Output the (X, Y) coordinate of the center of the cell containing the given text.  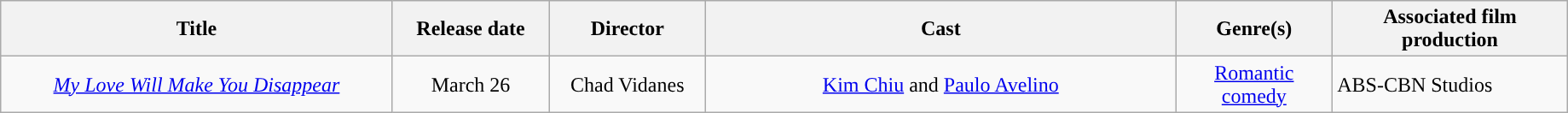
Director (628, 29)
Chad Vidanes (628, 84)
Associated film production (1450, 29)
Kim Chiu and Paulo Avelino (941, 84)
ABS-CBN Studios (1450, 84)
Romantic comedy (1254, 84)
Release date (471, 29)
March 26 (471, 84)
Title (196, 29)
Genre(s) (1254, 29)
My Love Will Make You Disappear (196, 84)
Cast (941, 29)
